Output the (X, Y) coordinate of the center of the cell containing the given text.  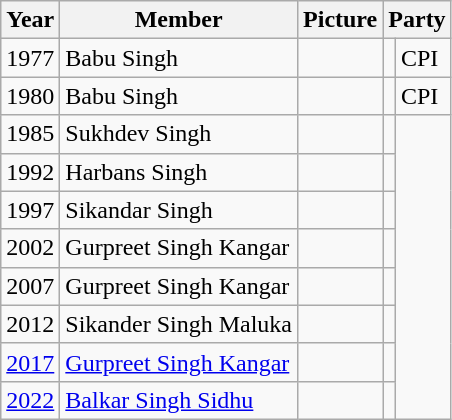
Balkar Singh Sidhu (179, 400)
2002 (30, 248)
Sukhdev Singh (179, 134)
2012 (30, 324)
Year (30, 20)
Member (179, 20)
1997 (30, 210)
2022 (30, 400)
1985 (30, 134)
1992 (30, 172)
2007 (30, 286)
Harbans Singh (179, 172)
Party (417, 20)
Picture (340, 20)
1980 (30, 96)
2017 (30, 362)
1977 (30, 58)
Sikander Singh Maluka (179, 324)
Sikandar Singh (179, 210)
